Detect which cell encompasses the target text, then output its (X, Y) center coordinate. 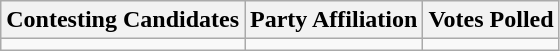
Contesting Candidates (123, 20)
Party Affiliation (334, 20)
Votes Polled (491, 20)
